Output the [x, y] coordinate of the center of the cell containing the given text.  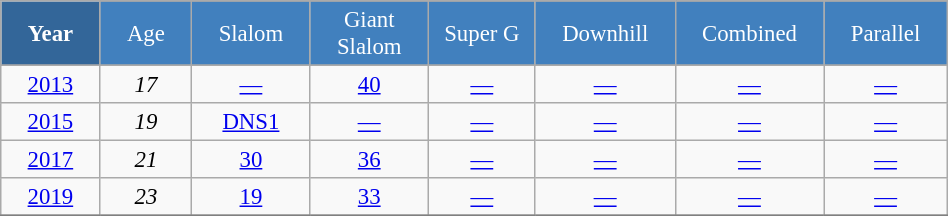
Downhill [605, 34]
DNS1 [251, 122]
Age [146, 34]
30 [251, 160]
2017 [50, 160]
40 [369, 85]
33 [369, 197]
2013 [50, 85]
Combined [750, 34]
2019 [50, 197]
2015 [50, 122]
Slalom [251, 34]
21 [146, 160]
GiantSlalom [369, 34]
17 [146, 85]
36 [369, 160]
Parallel [886, 34]
23 [146, 197]
Super G [482, 34]
Year [50, 34]
